Pinpoint the cell where the given text exists, returning its [X, Y] midpoint coordinate. 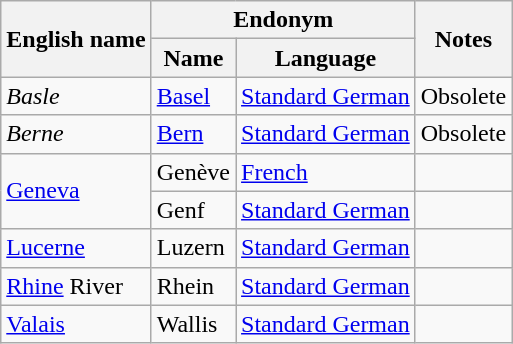
Wallis [193, 324]
Lucerne [76, 248]
Basel [193, 96]
English name [76, 39]
French [326, 172]
Endonym [283, 20]
Berne [76, 134]
Valais [76, 324]
Rhine River [76, 286]
Notes [463, 39]
Language [326, 58]
Genf [193, 210]
Genève [193, 172]
Luzern [193, 248]
Basle [76, 96]
Geneva [76, 191]
Rhein [193, 286]
Name [193, 58]
Bern [193, 134]
